Identify which cell holds the provided text, then report its [X, Y] central coordinate. 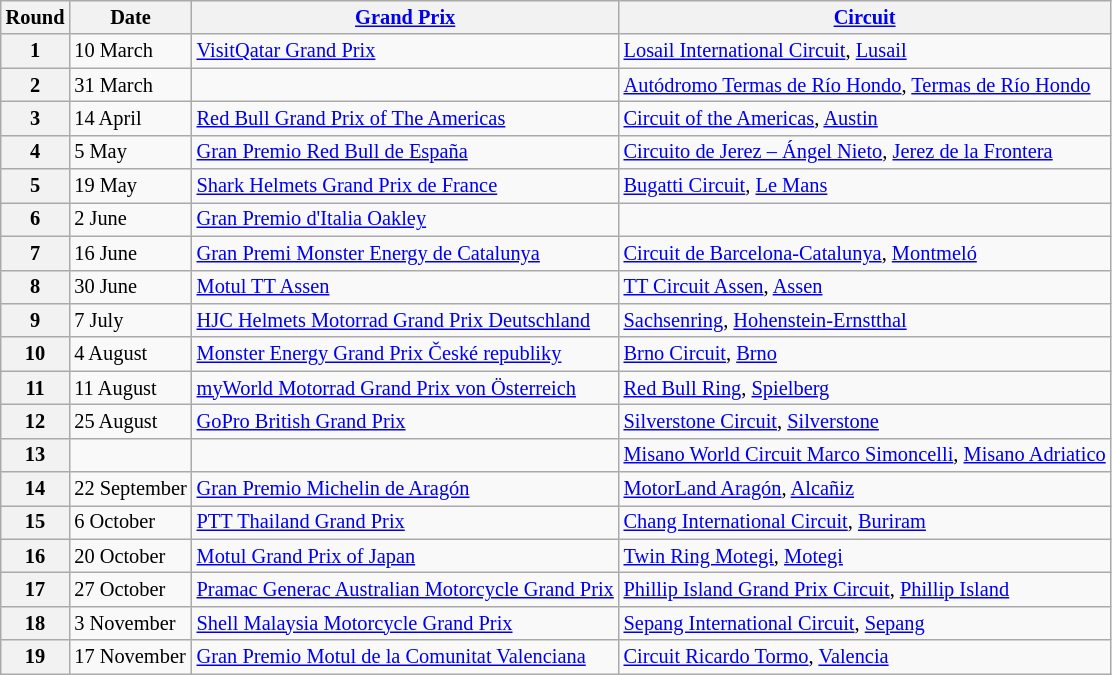
18 [36, 623]
15 [36, 522]
TT Circuit Assen, Assen [865, 287]
Circuit of the Americas, Austin [865, 118]
12 [36, 421]
Silverstone Circuit, Silverstone [865, 421]
Phillip Island Grand Prix Circuit, Phillip Island [865, 589]
Circuit [865, 17]
11 [36, 388]
25 August [130, 421]
6 [36, 219]
4 [36, 152]
Circuit Ricardo Tormo, Valencia [865, 657]
Misano World Circuit Marco Simoncelli, Misano Adriatico [865, 455]
Shell Malaysia Motorcycle Grand Prix [406, 623]
2 June [130, 219]
6 October [130, 522]
HJC Helmets Motorrad Grand Prix Deutschland [406, 320]
Monster Energy Grand Prix České republiky [406, 354]
31 March [130, 85]
Twin Ring Motegi, Motegi [865, 556]
Chang International Circuit, Buriram [865, 522]
19 [36, 657]
10 March [130, 51]
20 October [130, 556]
11 August [130, 388]
MotorLand Aragón, Alcañiz [865, 489]
Autódromo Termas de Río Hondo, Termas de Río Hondo [865, 85]
Losail International Circuit, Lusail [865, 51]
4 August [130, 354]
16 [36, 556]
5 [36, 186]
Pramac Generac Australian Motorcycle Grand Prix [406, 589]
27 October [130, 589]
Gran Premi Monster Energy de Catalunya [406, 253]
1 [36, 51]
Red Bull Grand Prix of The Americas [406, 118]
PTT Thailand Grand Prix [406, 522]
5 May [130, 152]
myWorld Motorrad Grand Prix von Österreich [406, 388]
GoPro British Grand Prix [406, 421]
2 [36, 85]
Gran Premio Red Bull de España [406, 152]
30 June [130, 287]
13 [36, 455]
Circuit de Barcelona-Catalunya, Montmeló [865, 253]
7 [36, 253]
Gran Premio Motul de la Comunitat Valenciana [406, 657]
Date [130, 17]
Sepang International Circuit, Sepang [865, 623]
9 [36, 320]
14 [36, 489]
Sachsenring, Hohenstein-Ernstthal [865, 320]
Red Bull Ring, Spielberg [865, 388]
17 November [130, 657]
Grand Prix [406, 17]
VisitQatar Grand Prix [406, 51]
Bugatti Circuit, Le Mans [865, 186]
Motul Grand Prix of Japan [406, 556]
Brno Circuit, Brno [865, 354]
22 September [130, 489]
Motul TT Assen [406, 287]
10 [36, 354]
3 November [130, 623]
3 [36, 118]
Round [36, 17]
16 June [130, 253]
14 April [130, 118]
17 [36, 589]
7 July [130, 320]
8 [36, 287]
Circuito de Jerez – Ángel Nieto, Jerez de la Frontera [865, 152]
19 May [130, 186]
Gran Premio Michelin de Aragón [406, 489]
Shark Helmets Grand Prix de France [406, 186]
Gran Premio d'Italia Oakley [406, 219]
